Output the [x, y] coordinate of the center of the cell containing the given text.  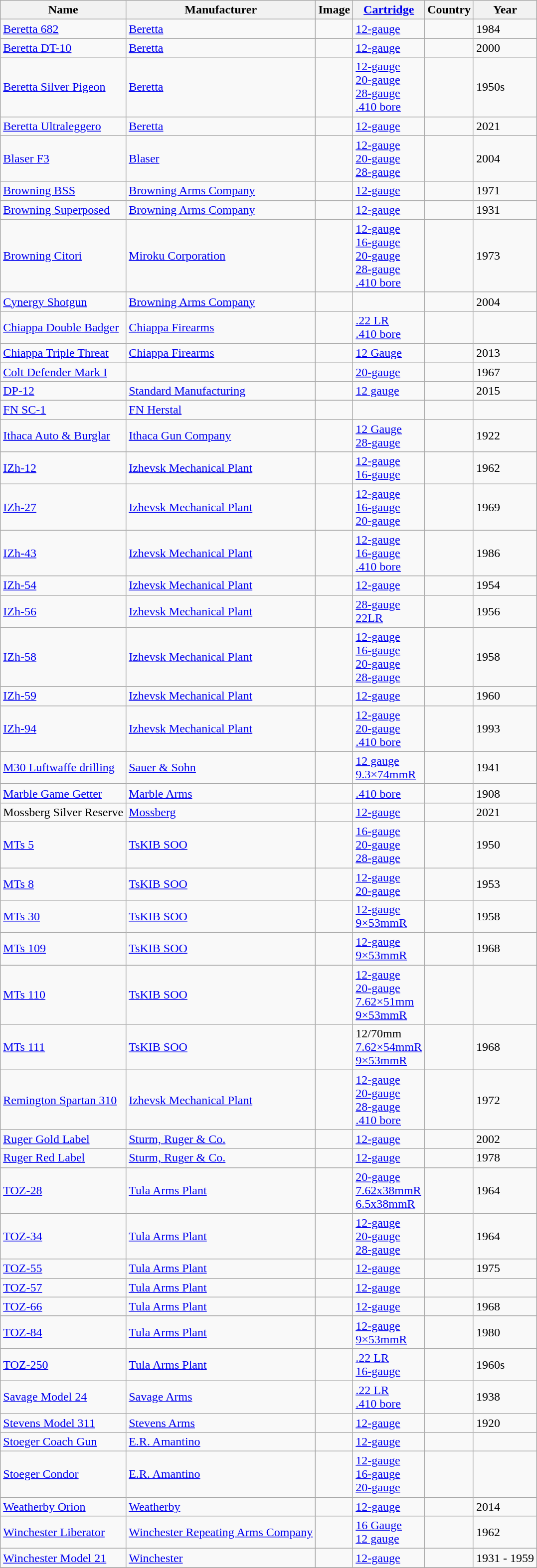
1993 [505, 728]
DP-12 [63, 391]
Browning Superposed [63, 210]
1922 [505, 435]
MTs 5 [63, 845]
Browning Citori [63, 256]
2014 [505, 1507]
Weatherby Orion [63, 1507]
Winchester [221, 1558]
Beretta 682 [63, 29]
IZh-94 [63, 728]
1973 [505, 256]
1953 [505, 884]
MTs 30 [63, 917]
1978 [505, 1158]
1950s [505, 87]
IZh-12 [63, 468]
Colt Defender Mark I [63, 372]
1986 [505, 553]
1969 [505, 507]
Mossberg Silver Reserve [63, 812]
Stoeger Condor [63, 1474]
2000 [505, 48]
2013 [505, 353]
Savage Model 24 [63, 1397]
1971 [505, 191]
MTs 110 [63, 995]
TOZ-57 [63, 1287]
2002 [505, 1139]
TOZ-28 [63, 1190]
12-gauge16-gauge20-gauge28-gauge.410 bore [389, 256]
Miroku Corporation [221, 256]
1931 - 1959 [505, 1558]
.22 LR16-gauge [389, 1364]
Beretta Silver Pigeon [63, 87]
Savage Arms [221, 1397]
Weatherby [221, 1507]
Ithaca Auto & Burglar [63, 435]
12 gauge [389, 391]
TOZ-250 [63, 1364]
Standard Manufacturing [221, 391]
Browning BSS [63, 191]
20-gauge [389, 372]
TOZ-55 [63, 1269]
12-gauge16-gauge.410 bore [389, 553]
Cynergy Shotgun [63, 301]
Beretta DT-10 [63, 48]
Image [334, 10]
Manufacturer [221, 10]
1967 [505, 372]
1960 [505, 696]
1938 [505, 1397]
Blaser [221, 158]
1984 [505, 29]
Chiappa Triple Threat [63, 353]
1920 [505, 1423]
1972 [505, 1100]
12-gauge20-gauge7.62×51mm9×53mmR [389, 995]
12-gauge20-gauge.410 bore [389, 728]
Stevens Model 311 [63, 1423]
1956 [505, 611]
TOZ-84 [63, 1332]
1941 [505, 767]
12/70mm7.62×54mmR9×53mmR [389, 1047]
Marble Game Getter [63, 793]
12 Gauge [389, 353]
TOZ-66 [63, 1306]
FN SC-1 [63, 410]
12-gauge20-gauge [389, 884]
Marble Arms [221, 793]
Name [63, 10]
TOZ-34 [63, 1236]
FN Herstal [221, 410]
12-gauge16-gauge [389, 468]
MTs 109 [63, 949]
Winchester Liberator [63, 1533]
20-gauge7.62x38mmR6.5x38mmR [389, 1190]
1975 [505, 1269]
1931 [505, 210]
Ruger Red Label [63, 1158]
IZh-58 [63, 657]
Winchester Repeating Arms Company [221, 1533]
Ruger Gold Label [63, 1139]
28-gauge22LR [389, 611]
12 gauge9.3×74mmR [389, 767]
Year [505, 10]
IZh-56 [63, 611]
Remington Spartan 310 [63, 1100]
16-gauge20-gauge28-gauge [389, 845]
1908 [505, 793]
Stevens Arms [221, 1423]
M30 Luftwaffe drilling [63, 767]
IZh-27 [63, 507]
Chiappa Double Badger [63, 327]
16 Gauge12 gauge [389, 1533]
.410 bore [389, 793]
MTs 8 [63, 884]
1950 [505, 845]
1954 [505, 585]
IZh-54 [63, 585]
Ithaca Gun Company [221, 435]
2015 [505, 391]
Country [449, 10]
1960s [505, 1364]
Beretta Ultraleggero [63, 126]
12 Gauge28-gauge [389, 435]
Sauer & Sohn [221, 767]
Blaser F3 [63, 158]
Winchester Model 21 [63, 1558]
IZh-43 [63, 553]
Mossberg [221, 812]
MTs 111 [63, 1047]
Stoeger Coach Gun [63, 1442]
Cartridge [389, 10]
1980 [505, 1332]
12-gauge16-gauge20-gauge28-gauge [389, 657]
IZh-59 [63, 696]
